Find where the given text appears and provide that cell's center as (x, y) coordinate. 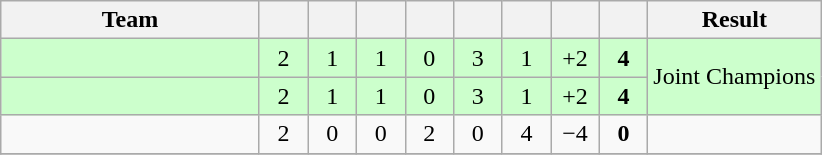
Team (130, 20)
Joint Champions (734, 77)
−4 (576, 134)
Result (734, 20)
